Identify which cell holds the provided text, then report its [X, Y] central coordinate. 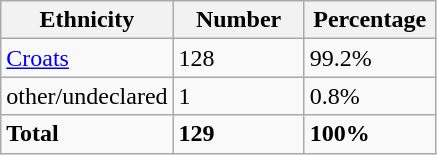
0.8% [370, 96]
Croats [87, 58]
129 [238, 134]
100% [370, 134]
1 [238, 96]
128 [238, 58]
Ethnicity [87, 20]
Percentage [370, 20]
Number [238, 20]
Total [87, 134]
99.2% [370, 58]
other/undeclared [87, 96]
